Scan for the cell matching the given text and deliver its (x, y) coordinate at center. 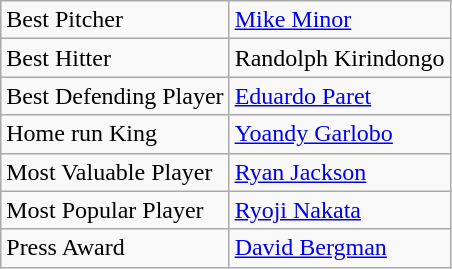
Ryoji Nakata (340, 210)
Home run King (115, 134)
Best Defending Player (115, 96)
Best Pitcher (115, 20)
Eduardo Paret (340, 96)
David Bergman (340, 248)
Ryan Jackson (340, 172)
Press Award (115, 248)
Randolph Kirindongo (340, 58)
Yoandy Garlobo (340, 134)
Most Valuable Player (115, 172)
Most Popular Player (115, 210)
Mike Minor (340, 20)
Best Hitter (115, 58)
